Search for the cell housing the specified text and yield its (x, y) center coordinate. 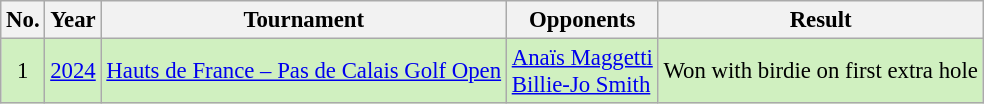
Anaïs Maggetti Billie-Jo Smith (582, 72)
Won with birdie on first extra hole (820, 72)
2024 (73, 72)
Result (820, 20)
Opponents (582, 20)
Tournament (304, 20)
1 (23, 72)
No. (23, 20)
Year (73, 20)
Hauts de France – Pas de Calais Golf Open (304, 72)
